Determine the (X, Y) coordinate at the center of the cell enclosing the given text.  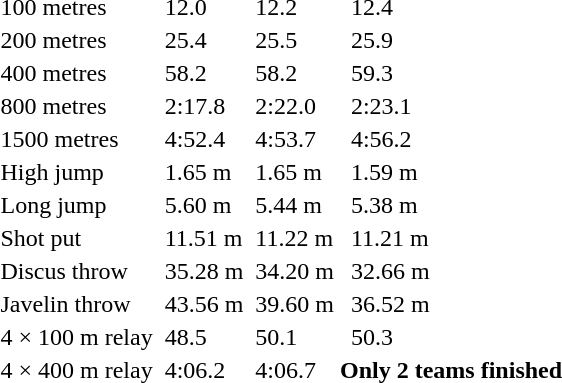
5.44 m (295, 205)
2:17.8 (204, 106)
34.20 m (295, 271)
4:52.4 (204, 139)
2:22.0 (295, 106)
25.5 (295, 40)
4:53.7 (295, 139)
48.5 (204, 337)
5.60 m (204, 205)
35.28 m (204, 271)
43.56 m (204, 304)
25.4 (204, 40)
50.1 (295, 337)
11.51 m (204, 238)
11.22 m (295, 238)
39.60 m (295, 304)
